Determine the (x, y) coordinate at the center of the cell enclosing the given text.  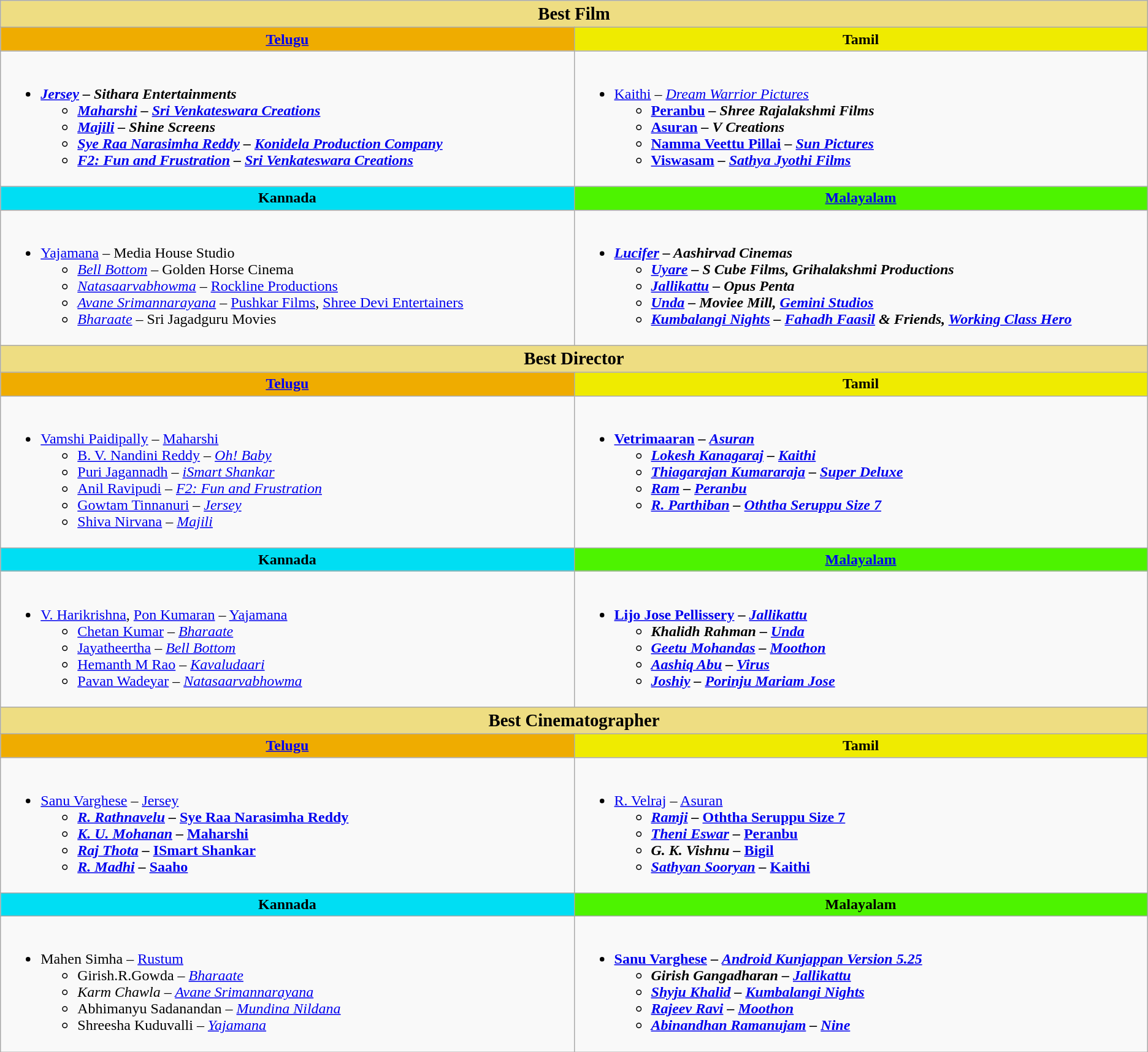
Best Director (574, 359)
Vetrimaaran – AsuranLokesh Kanagaraj – KaithiThiagarajan Kumararaja – Super DeluxeRam – PeranbuR. Parthiban – Oththa Seruppu Size 7 (861, 472)
Best Film (574, 14)
Sanu Varghese – JerseyR. Rathnavelu – Sye Raa Narasimha ReddyK. U. Mohanan – MaharshiRaj Thota – ISmart ShankarR. Madhi – Saaho (287, 824)
Lijo Jose Pellissery – JallikattuKhalidh Rahman – UndaGeetu Mohandas – MoothonAashiq Abu – VirusJoshiy – Porinju Mariam Jose (861, 639)
Best Cinematographer (574, 720)
Kaithi – Dream Warrior PicturesPeranbu – Shree Rajalakshmi FilmsAsuran – V CreationsNamma Veettu Pillai – Sun PicturesViswasam – Sathya Jyothi Films (861, 119)
V. Harikrishna, Pon Kumaran – YajamanaChetan Kumar – BharaateJayatheertha – Bell BottomHemanth M Rao – KavaludaariPavan Wadeyar – Natasaarvabhowma (287, 639)
R. Velraj – AsuranRamji – Oththa Seruppu Size 7Theni Eswar – PeranbuG. K. Vishnu – BigilSathyan Sooryan – Kaithi (861, 824)
Mahen Simha – RustumGirish.R.Gowda – BharaateKarm Chawla – Avane SrimannarayanaAbhimanyu Sadanandan – Mundina NildanaShreesha Kuduvalli – Yajamana (287, 984)
